Capture the cell that displays the provided text and extract its [X, Y] central coordinate. 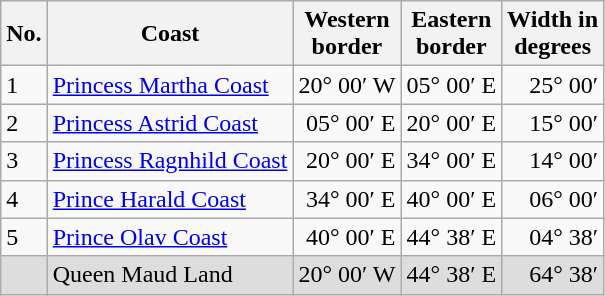
06° 00′ [553, 199]
Princess Ragnhild Coast [170, 161]
2 [24, 123]
Prince Harald Coast [170, 199]
25° 00′ [553, 85]
Width indegrees [553, 34]
Queen Maud Land [170, 275]
14° 00′ [553, 161]
64° 38′ [553, 275]
4 [24, 199]
Coast [170, 34]
04° 38′ [553, 237]
3 [24, 161]
15° 00′ [553, 123]
Easternborder [452, 34]
Prince Olav Coast [170, 237]
1 [24, 85]
Princess Astrid Coast [170, 123]
Westernborder [347, 34]
No. [24, 34]
5 [24, 237]
Princess Martha Coast [170, 85]
